Find where the given text appears and provide that cell's center as (x, y) coordinate. 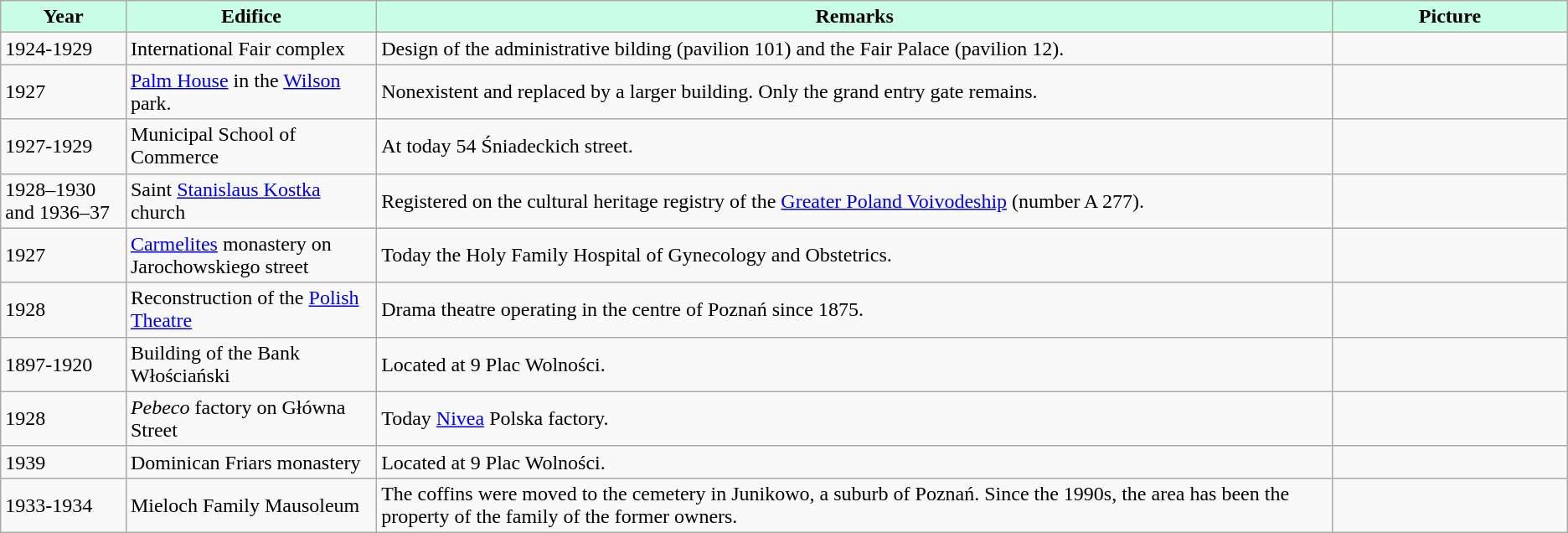
International Fair complex (251, 49)
Today Nivea Polska factory. (854, 419)
Today the Holy Family Hospital of Gynecology and Obstetrics. (854, 255)
Registered on the cultural heritage registry of the Greater Poland Voivodeship (number A 277). (854, 201)
Palm House in the Wilson park. (251, 92)
Design of the administrative bilding (pavilion 101) and the Fair Palace (pavilion 12). (854, 49)
Picture (1451, 17)
Remarks (854, 17)
1939 (64, 462)
Dominican Friars monastery (251, 462)
1924-1929 (64, 49)
Reconstruction of the Polish Theatre (251, 310)
At today 54 Śniadeckich street. (854, 146)
1933-1934 (64, 505)
Saint Stanislaus Kostka church (251, 201)
1897-1920 (64, 364)
1928–1930 and 1936–37 (64, 201)
Nonexistent and replaced by a larger building. Only the grand entry gate remains. (854, 92)
Mieloch Family Mausoleum (251, 505)
Edifice (251, 17)
Pebeco factory on Główna Street (251, 419)
Carmelites monastery on Jarochowskiego street (251, 255)
1927-1929 (64, 146)
Building of the Bank Włościański (251, 364)
Municipal School of Commerce (251, 146)
Year (64, 17)
Drama theatre operating in the centre of Poznań since 1875. (854, 310)
